Capture the cell that displays the provided text and extract its (x, y) central coordinate. 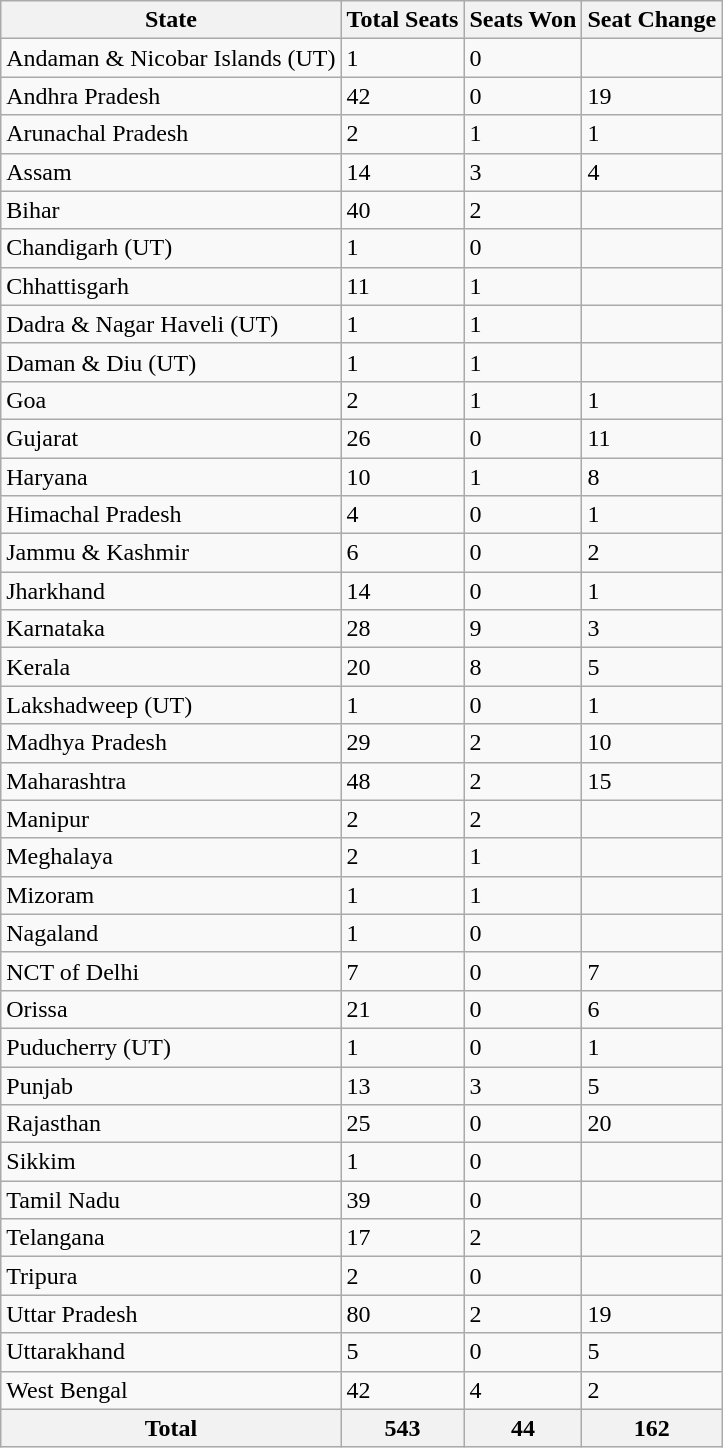
Assam (171, 172)
26 (402, 438)
80 (402, 1314)
162 (652, 1428)
Bihar (171, 210)
Gujarat (171, 438)
Andaman & Nicobar Islands (UT) (171, 58)
Tripura (171, 1276)
17 (402, 1238)
Seats Won (523, 20)
Chandigarh (UT) (171, 248)
Madhya Pradesh (171, 743)
NCT of Delhi (171, 971)
Telangana (171, 1238)
9 (523, 629)
Rajasthan (171, 1124)
Daman & Diu (UT) (171, 362)
39 (402, 1200)
Total (171, 1428)
Lakshadweep (UT) (171, 705)
40 (402, 210)
Tamil Nadu (171, 1200)
Total Seats (402, 20)
29 (402, 743)
Sikkim (171, 1162)
Meghalaya (171, 857)
Nagaland (171, 933)
Uttar Pradesh (171, 1314)
Seat Change (652, 20)
21 (402, 1009)
West Bengal (171, 1390)
543 (402, 1428)
Himachal Pradesh (171, 515)
Haryana (171, 477)
28 (402, 629)
Arunachal Pradesh (171, 134)
Chhattisgarh (171, 286)
Mizoram (171, 895)
15 (652, 781)
Puducherry (UT) (171, 1047)
Jharkhand (171, 591)
Dadra & Nagar Haveli (UT) (171, 324)
Manipur (171, 819)
48 (402, 781)
Orissa (171, 1009)
44 (523, 1428)
Kerala (171, 667)
Maharashtra (171, 781)
25 (402, 1124)
Andhra Pradesh (171, 96)
Goa (171, 400)
Jammu & Kashmir (171, 553)
13 (402, 1085)
Karnataka (171, 629)
State (171, 20)
Punjab (171, 1085)
Uttarakhand (171, 1352)
